Return the [X, Y] coordinate for the center point of the cell that contains the specified text.  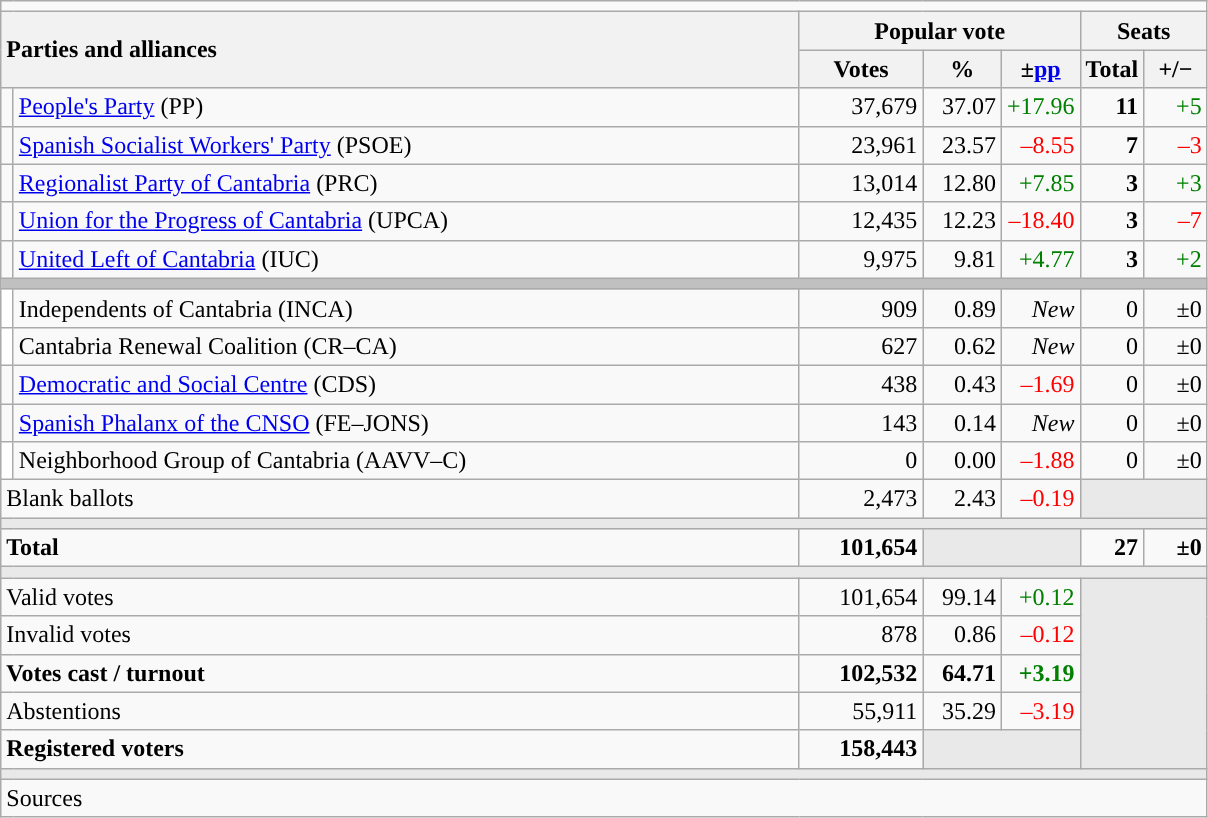
+5 [1176, 107]
Registered voters [400, 749]
–18.40 [1040, 221]
909 [861, 308]
–1.88 [1040, 461]
0.43 [962, 384]
Spanish Socialist Workers' Party (PSOE) [406, 145]
+3 [1176, 183]
Popular vote [940, 31]
102,532 [861, 673]
11 [1112, 107]
Votes [861, 69]
Cantabria Renewal Coalition (CR–CA) [406, 346]
37.07 [962, 107]
% [962, 69]
37,679 [861, 107]
55,911 [861, 711]
99.14 [962, 597]
12.80 [962, 183]
Abstentions [400, 711]
Neighborhood Group of Cantabria (AAVV–C) [406, 461]
–7 [1176, 221]
23,961 [861, 145]
–1.69 [1040, 384]
2,473 [861, 499]
0.14 [962, 423]
Seats [1144, 31]
0.00 [962, 461]
438 [861, 384]
0.89 [962, 308]
±pp [1040, 69]
+17.96 [1040, 107]
13,014 [861, 183]
–0.12 [1040, 635]
Independents of Cantabria (INCA) [406, 308]
Votes cast / turnout [400, 673]
Parties and alliances [400, 50]
Sources [604, 798]
Invalid votes [400, 635]
United Left of Cantabria (IUC) [406, 259]
+/− [1176, 69]
9,975 [861, 259]
0.86 [962, 635]
Blank ballots [400, 499]
Valid votes [400, 597]
–0.19 [1040, 499]
+2 [1176, 259]
–8.55 [1040, 145]
143 [861, 423]
–3.19 [1040, 711]
+7.85 [1040, 183]
12,435 [861, 221]
Spanish Phalanx of the CNSO (FE–JONS) [406, 423]
27 [1112, 548]
Regionalist Party of Cantabria (PRC) [406, 183]
627 [861, 346]
878 [861, 635]
35.29 [962, 711]
23.57 [962, 145]
–3 [1176, 145]
7 [1112, 145]
12.23 [962, 221]
+0.12 [1040, 597]
Union for the Progress of Cantabria (UPCA) [406, 221]
0.62 [962, 346]
2.43 [962, 499]
People's Party (PP) [406, 107]
+3.19 [1040, 673]
64.71 [962, 673]
Democratic and Social Centre (CDS) [406, 384]
158,443 [861, 749]
9.81 [962, 259]
+4.77 [1040, 259]
